Pinpoint the cell where the given text exists, returning its [x, y] midpoint coordinate. 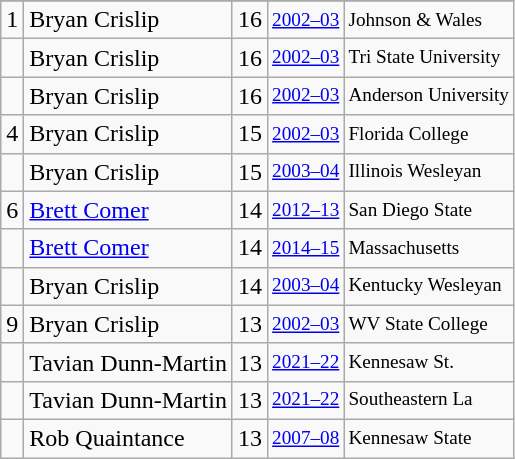
Kennesaw State [429, 438]
Kennesaw St. [429, 362]
Massachusetts [429, 248]
6 [12, 210]
9 [12, 324]
1 [12, 20]
Anderson University [429, 96]
Tri State University [429, 58]
Florida College [429, 134]
2007–08 [306, 438]
Southeastern La [429, 400]
4 [12, 134]
WV State College [429, 324]
2012–13 [306, 210]
Kentucky Wesleyan [429, 286]
San Diego State [429, 210]
Rob Quaintance [128, 438]
Johnson & Wales [429, 20]
Illinois Wesleyan [429, 172]
2014–15 [306, 248]
